Return the [X, Y] coordinate for the center point of the cell that contains the specified text.  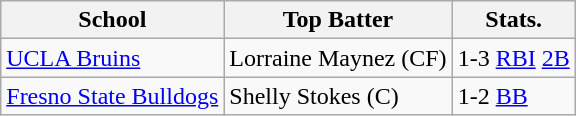
Top Batter [338, 20]
Fresno State Bulldogs [112, 96]
1-3 RBI 2B [514, 58]
Stats. [514, 20]
Lorraine Maynez (CF) [338, 58]
UCLA Bruins [112, 58]
Shelly Stokes (C) [338, 96]
1-2 BB [514, 96]
School [112, 20]
